Detect which cell encompasses the target text, then output its [x, y] center coordinate. 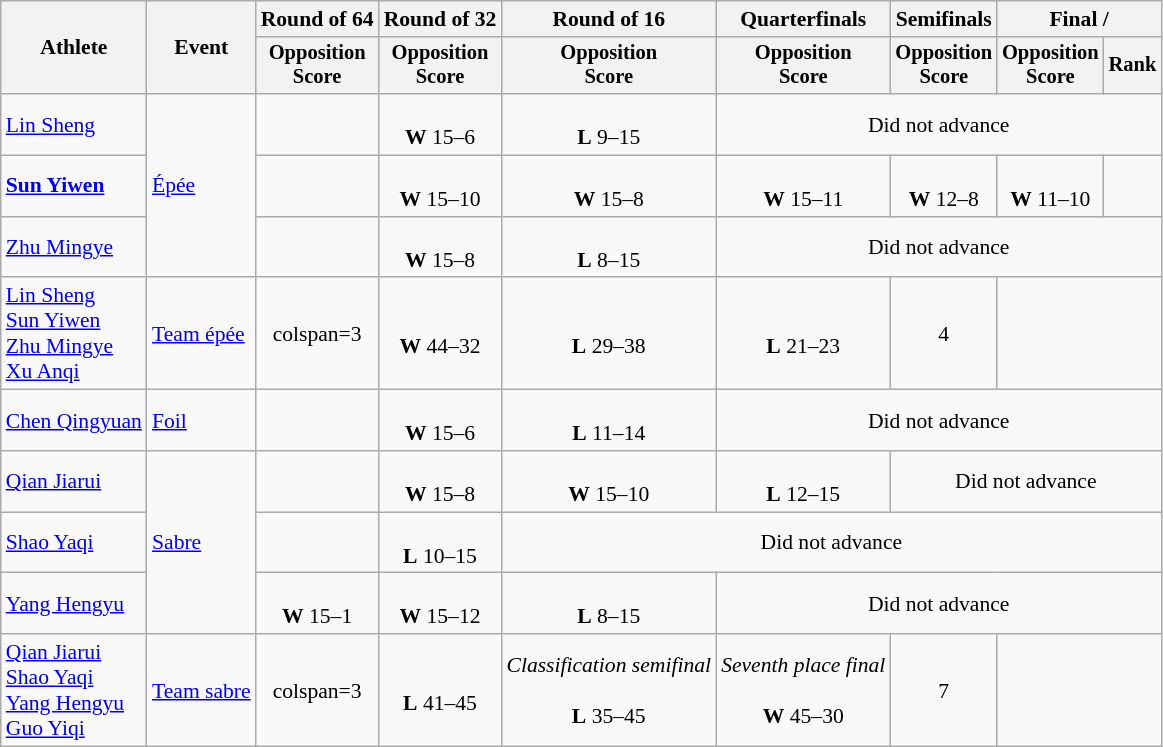
Semifinals [944, 19]
Team sabre [202, 690]
Rank [1133, 66]
L 9–15 [608, 124]
Team épée [202, 334]
L 10–15 [440, 542]
Qian Jiarui [74, 482]
Shao Yaqi [74, 542]
W 15–11 [803, 186]
W 15–12 [440, 604]
Lin ShengSun YiwenZhu MingyeXu Anqi [74, 334]
Yang Hengyu [74, 604]
Sun Yiwen [74, 186]
Round of 64 [318, 19]
Athlete [74, 48]
Chen Qingyuan [74, 420]
7 [944, 690]
Event [202, 48]
Lin Sheng [74, 124]
Foil [202, 420]
L 29–38 [608, 334]
L 41–45 [440, 690]
W 44–32 [440, 334]
Classification semifinal L 35–45 [608, 690]
4 [944, 334]
W 15–1 [318, 604]
Round of 16 [608, 19]
L 11–14 [608, 420]
Quarterfinals [803, 19]
W 11–10 [1050, 186]
Qian JiaruiShao YaqiYang HengyuGuo Yiqi [74, 690]
Zhu Mingye [74, 248]
L 21–23 [803, 334]
L 12–15 [803, 482]
W 12–8 [944, 186]
Épée [202, 186]
Final / [1079, 19]
Round of 32 [440, 19]
Seventh place final W 45–30 [803, 690]
Sabre [202, 542]
